From the cell containing the given text, extract its center point as (x, y) coordinate. 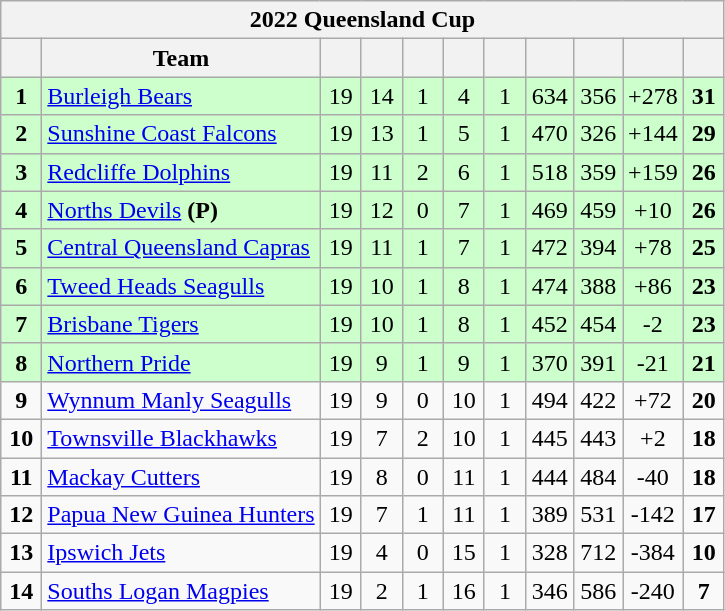
+78 (654, 248)
20 (704, 400)
Wynnum Manly Seagulls (181, 400)
394 (598, 248)
474 (550, 286)
391 (598, 362)
346 (550, 591)
444 (550, 477)
472 (550, 248)
Brisbane Tigers (181, 324)
+159 (654, 172)
459 (598, 210)
454 (598, 324)
484 (598, 477)
+86 (654, 286)
469 (550, 210)
17 (704, 515)
Papua New Guinea Hunters (181, 515)
Tweed Heads Seagulls (181, 286)
Souths Logan Magpies (181, 591)
586 (598, 591)
422 (598, 400)
+2 (654, 438)
+72 (654, 400)
Ipswich Jets (181, 553)
452 (550, 324)
Sunshine Coast Falcons (181, 134)
31 (704, 96)
+144 (654, 134)
-21 (654, 362)
Townsville Blackhawks (181, 438)
388 (598, 286)
531 (598, 515)
25 (704, 248)
2022 Queensland Cup (362, 20)
3 (22, 172)
518 (550, 172)
328 (550, 553)
15 (464, 553)
494 (550, 400)
+10 (654, 210)
+278 (654, 96)
Norths Devils (P) (181, 210)
356 (598, 96)
326 (598, 134)
Redcliffe Dolphins (181, 172)
-384 (654, 553)
Northern Pride (181, 362)
712 (598, 553)
470 (550, 134)
359 (598, 172)
-40 (654, 477)
634 (550, 96)
445 (550, 438)
21 (704, 362)
Central Queensland Capras (181, 248)
443 (598, 438)
-2 (654, 324)
Burleigh Bears (181, 96)
-240 (654, 591)
370 (550, 362)
16 (464, 591)
-142 (654, 515)
29 (704, 134)
Mackay Cutters (181, 477)
Team (181, 58)
389 (550, 515)
